For the text-containing cell, return its midpoint in [x, y] coordinate format. 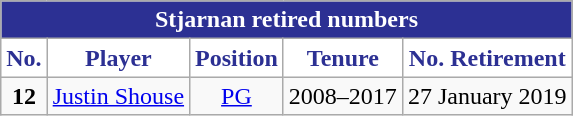
Stjarnan retired numbers [286, 20]
PG [237, 96]
No. Retirement [487, 58]
Tenure [342, 58]
12 [24, 96]
27 January 2019 [487, 96]
Position [237, 58]
No. [24, 58]
2008–2017 [342, 96]
Justin Shouse [118, 96]
Player [118, 58]
